Capture the cell that displays the provided text and extract its [x, y] central coordinate. 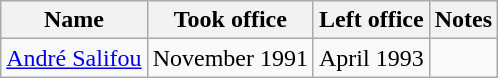
November 1991 [230, 58]
Took office [230, 20]
April 1993 [371, 58]
André Salifou [74, 58]
Notes [463, 20]
Left office [371, 20]
Name [74, 20]
